Locate the cell with the specified text and output its [x, y] center coordinate. 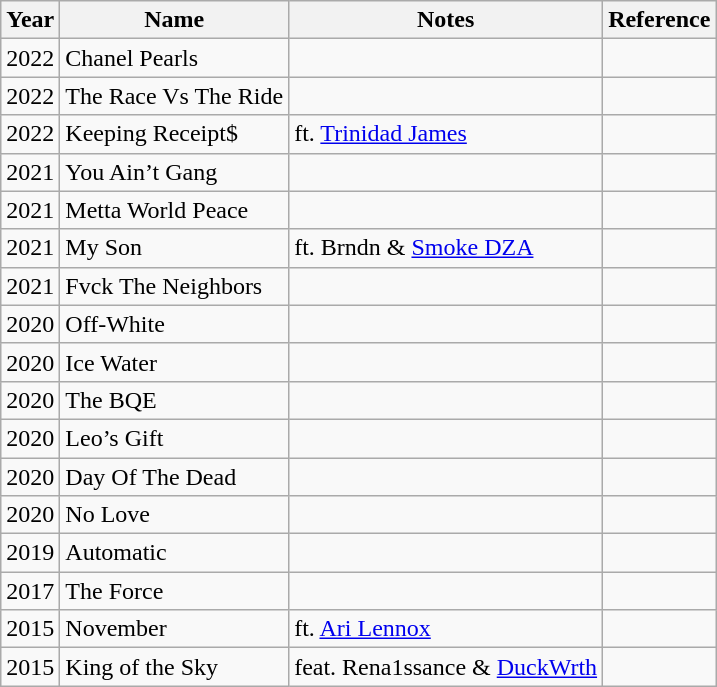
My Son [174, 248]
The BQE [174, 400]
Off-White [174, 324]
Ice Water [174, 362]
The Race Vs The Ride [174, 96]
2019 [30, 553]
Reference [660, 20]
Metta World Peace [174, 210]
No Love [174, 515]
ft. Ari Lennox [446, 629]
Keeping Receipt$ [174, 134]
ft. Trinidad James [446, 134]
ft. Brndn & Smoke DZA [446, 248]
feat. Rena1ssance & DuckWrth [446, 667]
November [174, 629]
Year [30, 20]
2017 [30, 591]
Automatic [174, 553]
Chanel Pearls [174, 58]
You Ain’t Gang [174, 172]
Name [174, 20]
The Force [174, 591]
Notes [446, 20]
Fvck The Neighbors [174, 286]
Leo’s Gift [174, 438]
Day Of The Dead [174, 477]
King of the Sky [174, 667]
